Pinpoint the cell where the given text exists, returning its [X, Y] midpoint coordinate. 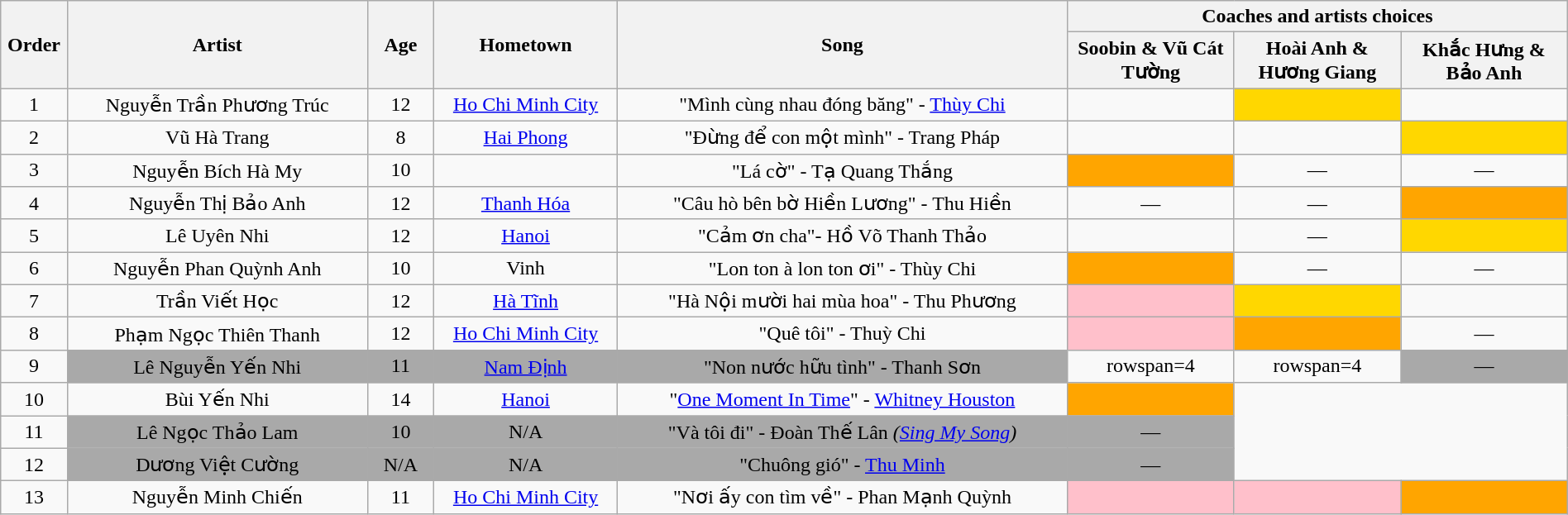
Lê Nguyễn Yến Nhi [217, 366]
3 [35, 170]
Trần Viết Học [217, 301]
7 [35, 301]
Nam Định [526, 366]
Lê Uyên Nhi [217, 236]
Thanh Hóa [526, 203]
Nguyễn Trần Phương Trúc [217, 105]
Hà Tĩnh [526, 301]
Artist [217, 45]
4 [35, 203]
Hometown [526, 45]
5 [35, 236]
9 [35, 366]
Hoài Anh & Hương Giang [1317, 60]
Nguyễn Minh Chiến [217, 498]
"Lá cờ" - Tạ Quang Thắng [842, 170]
1 [35, 105]
Age [400, 45]
Hai Phong [526, 137]
"Mình cùng nhau đóng băng" - Thùy Chi [842, 105]
Lê Ngọc Thảo Lam [217, 432]
Order [35, 45]
14 [400, 399]
"Chuông gió" - Thu Minh [842, 465]
"Non nước hữu tình" - Thanh Sơn [842, 366]
"Và tôi đi" - Đoàn Thế Lân (Sing My Song) [842, 432]
Dương Việt Cường [217, 465]
"Câu hò bên bờ Hiền Lương" - Thu Hiền [842, 203]
Nguyễn Thị Bảo Anh [217, 203]
"Quê tôi" - Thuỳ Chi [842, 334]
2 [35, 137]
"Hà Nội mười hai mùa hoa" - Thu Phương [842, 301]
Vinh [526, 269]
Soobin & Vũ Cát Tường [1151, 60]
6 [35, 269]
Nguyễn Phan Quỳnh Anh [217, 269]
"Nơi ấy con tìm về" - Phan Mạnh Quỳnh [842, 498]
"Lon ton à lon ton ơi" - Thùy Chi [842, 269]
Song [842, 45]
Bùi Yến Nhi [217, 399]
Nguyễn Bích Hà My [217, 170]
"Đừng để con một mình" - Trang Pháp [842, 137]
Vũ Hà Trang [217, 137]
13 [35, 498]
Phạm Ngọc Thiên Thanh [217, 334]
Khắc Hưng & Bảo Anh [1484, 60]
Coaches and artists choices [1318, 17]
"One Moment In Time" - Whitney Houston [842, 399]
"Cảm ơn cha"- Hồ Võ Thanh Thảo [842, 236]
